Capture the cell that displays the provided text and extract its [X, Y] central coordinate. 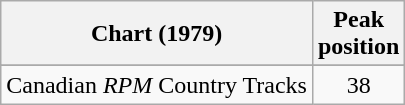
38 [358, 85]
Peakposition [358, 34]
Chart (1979) [157, 34]
Canadian RPM Country Tracks [157, 85]
